Return (x, y) of the center of cell containing provided text 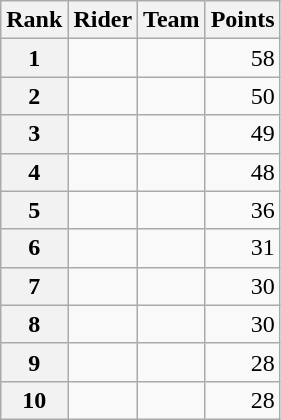
50 (242, 96)
3 (34, 134)
6 (34, 248)
2 (34, 96)
31 (242, 248)
8 (34, 324)
Rank (34, 20)
Points (242, 20)
36 (242, 210)
48 (242, 172)
5 (34, 210)
49 (242, 134)
Team (172, 20)
Rider (103, 20)
7 (34, 286)
1 (34, 58)
10 (34, 400)
58 (242, 58)
4 (34, 172)
9 (34, 362)
